From the cell containing the given text, extract its center point as [X, Y] coordinate. 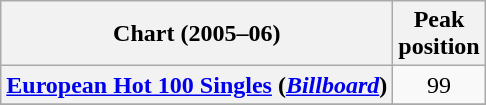
99 [439, 85]
European Hot 100 Singles (Billboard) [197, 85]
Chart (2005–06) [197, 34]
Peakposition [439, 34]
